Pinpoint the cell where the given text exists, returning its (x, y) midpoint coordinate. 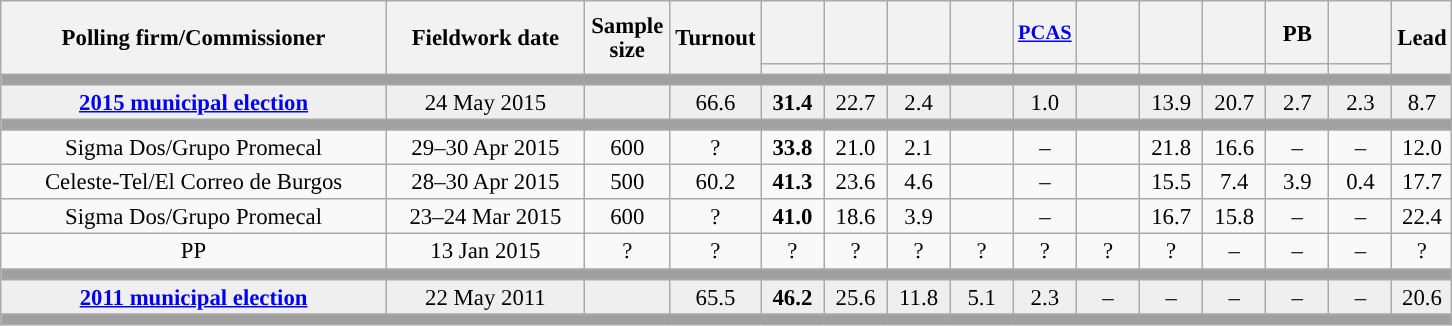
28–30 Apr 2015 (485, 182)
65.5 (716, 296)
11.8 (918, 296)
22.7 (856, 102)
PCAS (1044, 32)
23–24 Mar 2015 (485, 218)
24 May 2015 (485, 102)
Fieldwork date (485, 38)
PB (1298, 32)
20.6 (1422, 296)
Polling firm/Commissioner (194, 38)
29–30 Apr 2015 (485, 148)
2015 municipal election (194, 102)
22.4 (1422, 218)
12.0 (1422, 148)
18.6 (856, 218)
2011 municipal election (194, 296)
8.7 (1422, 102)
PP (194, 252)
23.6 (856, 182)
4.6 (918, 182)
Sample size (627, 38)
2.4 (918, 102)
500 (627, 182)
16.7 (1172, 218)
25.6 (856, 296)
46.2 (792, 296)
21.8 (1172, 148)
13 Jan 2015 (485, 252)
16.6 (1234, 148)
41.0 (792, 218)
41.3 (792, 182)
2.1 (918, 148)
7.4 (1234, 182)
15.5 (1172, 182)
Lead (1422, 38)
0.4 (1360, 182)
21.0 (856, 148)
Turnout (716, 38)
20.7 (1234, 102)
15.8 (1234, 218)
60.2 (716, 182)
33.8 (792, 148)
17.7 (1422, 182)
31.4 (792, 102)
66.6 (716, 102)
Celeste-Tel/El Correo de Burgos (194, 182)
13.9 (1172, 102)
22 May 2011 (485, 296)
1.0 (1044, 102)
5.1 (982, 296)
2.7 (1298, 102)
